Scan for the cell matching the given text and deliver its [x, y] coordinate at center. 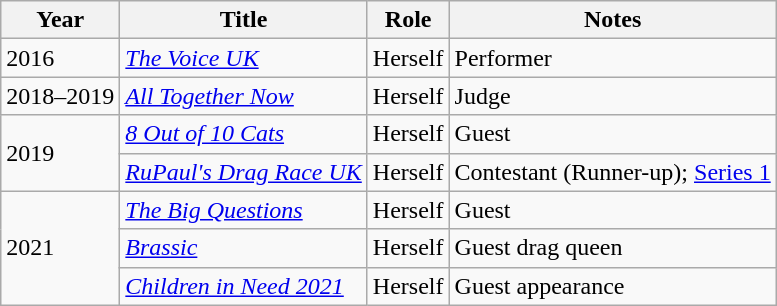
Notes [612, 20]
The Big Questions [244, 210]
RuPaul's Drag Race UK [244, 172]
2019 [60, 153]
Performer [612, 58]
Title [244, 20]
Children in Need 2021 [244, 286]
Brassic [244, 248]
2016 [60, 58]
2021 [60, 248]
8 Out of 10 Cats [244, 134]
2018–2019 [60, 96]
Role [408, 20]
Guest appearance [612, 286]
Contestant (Runner-up); Series 1 [612, 172]
Judge [612, 96]
Guest drag queen [612, 248]
All Together Now [244, 96]
Year [60, 20]
The Voice UK [244, 58]
